Extract the [X, Y] coordinate from the center of the cell holding the provided text.  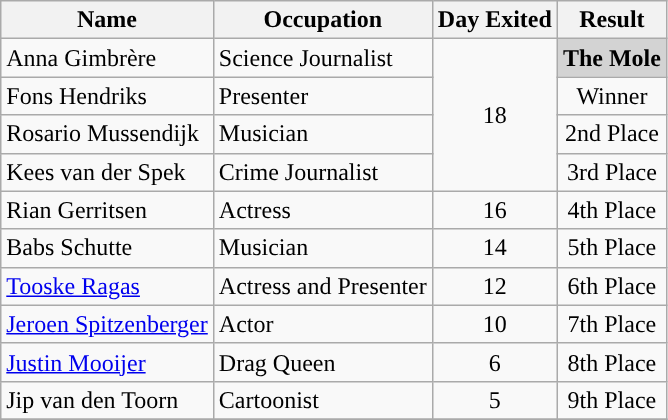
14 [494, 248]
9th Place [612, 400]
Tooske Ragas [108, 286]
8th Place [612, 362]
Rian Gerritsen [108, 210]
Kees van der Spek [108, 172]
Result [612, 20]
5th Place [612, 248]
18 [494, 115]
Fons Hendriks [108, 96]
4th Place [612, 210]
Day Exited [494, 20]
Drag Queen [322, 362]
16 [494, 210]
Cartoonist [322, 400]
Occupation [322, 20]
7th Place [612, 324]
3rd Place [612, 172]
Presenter [322, 96]
Anna Gimbrère [108, 58]
The Mole [612, 58]
Actor [322, 324]
Actress [322, 210]
Babs Schutte [108, 248]
6th Place [612, 286]
2nd Place [612, 134]
12 [494, 286]
Actress and Presenter [322, 286]
Name [108, 20]
10 [494, 324]
5 [494, 400]
Crime Journalist [322, 172]
Science Journalist [322, 58]
Jeroen Spitzenberger [108, 324]
Rosario Mussendijk [108, 134]
6 [494, 362]
Jip van den Toorn [108, 400]
Justin Mooijer [108, 362]
Winner [612, 96]
